Identify which cell holds the provided text, then report its [X, Y] central coordinate. 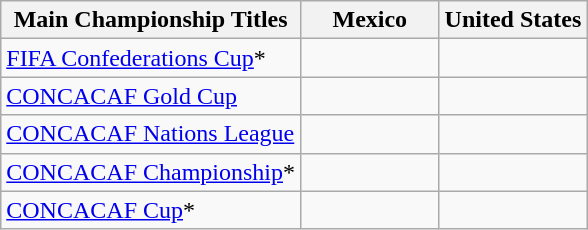
United States [513, 20]
CONCACAF Nations League [151, 134]
Main Championship Titles [151, 20]
CONCACAF Cup* [151, 210]
Mexico [370, 20]
CONCACAF Championship* [151, 172]
FIFA Confederations Cup* [151, 58]
CONCACAF Gold Cup [151, 96]
